Return the [x, y] coordinate for the center point of the cell that contains the specified text.  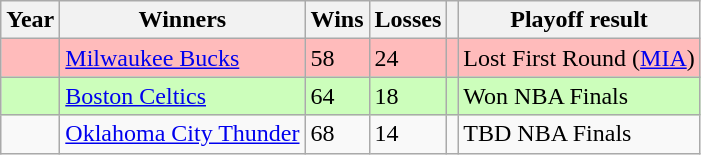
Oklahoma City Thunder [182, 134]
64 [337, 96]
Losses [408, 20]
Boston Celtics [182, 96]
Milwaukee Bucks [182, 58]
Playoff result [579, 20]
24 [408, 58]
58 [337, 58]
14 [408, 134]
Wins [337, 20]
Year [30, 20]
Winners [182, 20]
Lost First Round (MIA) [579, 58]
Won NBA Finals [579, 96]
68 [337, 134]
TBD NBA Finals [579, 134]
18 [408, 96]
